Capture the cell that displays the provided text and extract its [X, Y] central coordinate. 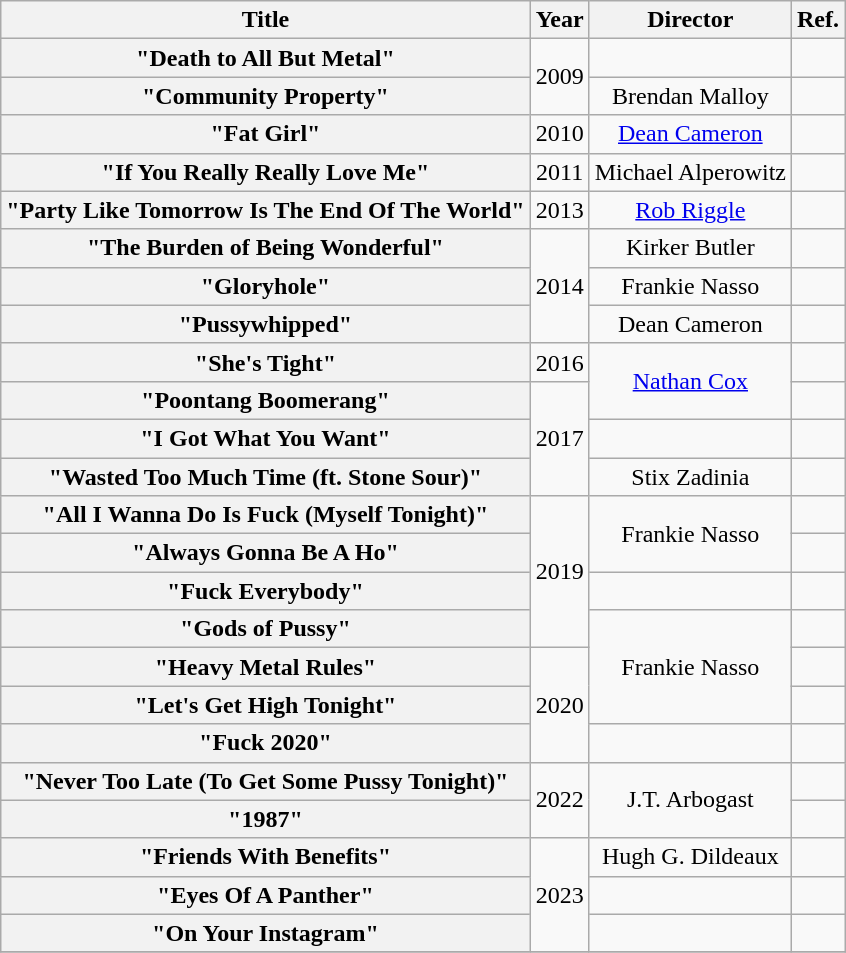
"Death to All But Metal" [266, 58]
2013 [560, 210]
"Fuck 2020" [266, 743]
"Fuck Everybody" [266, 591]
2017 [560, 438]
"Friends With Benefits" [266, 857]
2019 [560, 572]
Stix Zadinia [690, 477]
"Gods of Pussy" [266, 629]
"Heavy Metal Rules" [266, 667]
Brendan Malloy [690, 96]
"1987" [266, 819]
Hugh G. Dildeaux [690, 857]
Kirker Butler [690, 248]
2009 [560, 77]
"Poontang Boomerang" [266, 400]
"I Got What You Want" [266, 438]
2014 [560, 286]
"If You Really Really Love Me" [266, 172]
"Pussywhipped" [266, 324]
"The Burden of Being Wonderful" [266, 248]
Rob Riggle [690, 210]
Michael Alperowitz [690, 172]
"Gloryhole" [266, 286]
"Wasted Too Much Time (ft. Stone Sour)" [266, 477]
"Party Like Tomorrow Is The End Of The World" [266, 210]
"All I Wanna Do Is Fuck (Myself Tonight)" [266, 515]
"Always Gonna Be A Ho" [266, 553]
Director [690, 20]
2022 [560, 800]
Nathan Cox [690, 381]
"Eyes Of A Panther" [266, 895]
2020 [560, 705]
2016 [560, 362]
Year [560, 20]
"Community Property" [266, 96]
J.T. Arbogast [690, 800]
"Never Too Late (To Get Some Pussy Tonight)" [266, 781]
Ref. [818, 20]
"She's Tight" [266, 362]
Title [266, 20]
"Let's Get High Tonight" [266, 705]
"On Your Instagram" [266, 933]
2010 [560, 134]
"Fat Girl" [266, 134]
2011 [560, 172]
2023 [560, 895]
